Scan for the cell matching the given text and deliver its (X, Y) coordinate at center. 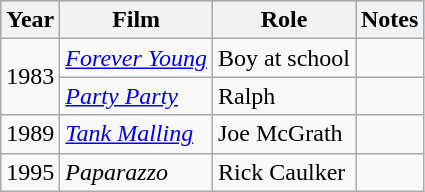
1989 (30, 134)
Party Party (136, 96)
Notes (390, 20)
Joe McGrath (284, 134)
Role (284, 20)
Forever Young (136, 58)
Boy at school (284, 58)
Paparazzo (136, 172)
Ralph (284, 96)
Film (136, 20)
1983 (30, 77)
Rick Caulker (284, 172)
Tank Malling (136, 134)
1995 (30, 172)
Year (30, 20)
